From the cell containing the given text, extract its center point as [x, y] coordinate. 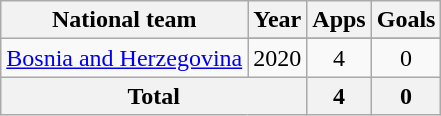
Total [154, 96]
Apps [339, 20]
Goals [406, 20]
2020 [278, 58]
Bosnia and Herzegovina [124, 58]
National team [124, 20]
Year [278, 20]
